Capture the cell that displays the provided text and extract its (X, Y) central coordinate. 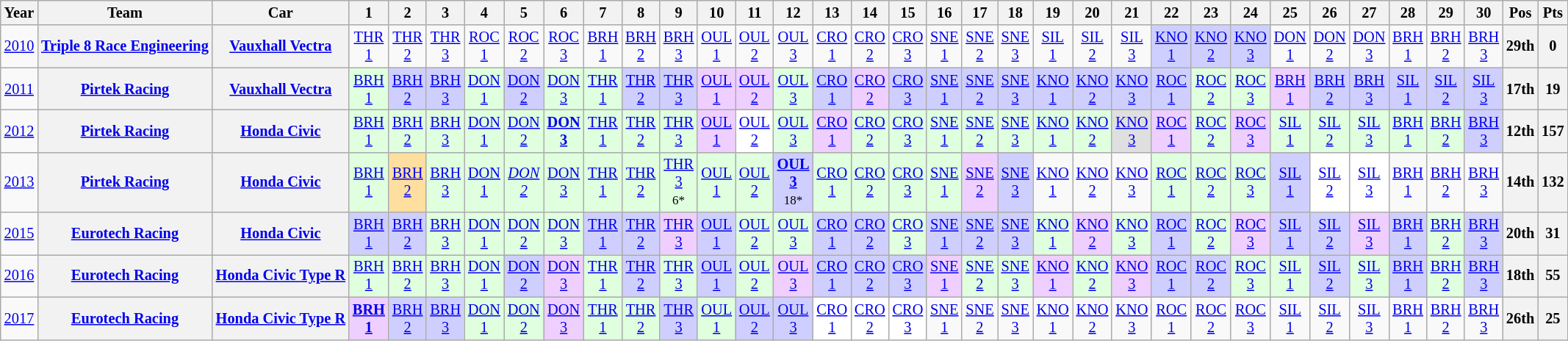
2010 (19, 46)
4 (484, 12)
26th (1520, 318)
10 (716, 12)
29th (1520, 46)
2012 (19, 131)
20th (1520, 234)
20 (1093, 12)
2016 (19, 276)
29 (1446, 12)
9 (679, 12)
157 (1553, 131)
Car (281, 12)
26 (1330, 12)
6 (564, 12)
8 (641, 12)
12 (794, 12)
55 (1553, 276)
18th (1520, 276)
16 (944, 12)
24 (1251, 12)
132 (1553, 182)
17th (1520, 89)
30 (1484, 12)
Pos (1520, 12)
14 (870, 12)
2 (408, 12)
Pts (1553, 12)
17 (979, 12)
2011 (19, 89)
31 (1553, 234)
2017 (19, 318)
5 (524, 12)
12th (1520, 131)
13 (832, 12)
Triple 8 Race Engineering (125, 46)
14th (1520, 182)
28 (1408, 12)
1 (369, 12)
18 (1015, 12)
THR36* (679, 182)
Team (125, 12)
22 (1171, 12)
15 (908, 12)
27 (1369, 12)
0 (1553, 46)
23 (1211, 12)
3 (445, 12)
Year (19, 12)
2013 (19, 182)
21 (1132, 12)
OUL318* (794, 182)
2015 (19, 234)
11 (755, 12)
7 (603, 12)
